Return the [x, y] coordinate for the center point of the cell that contains the specified text.  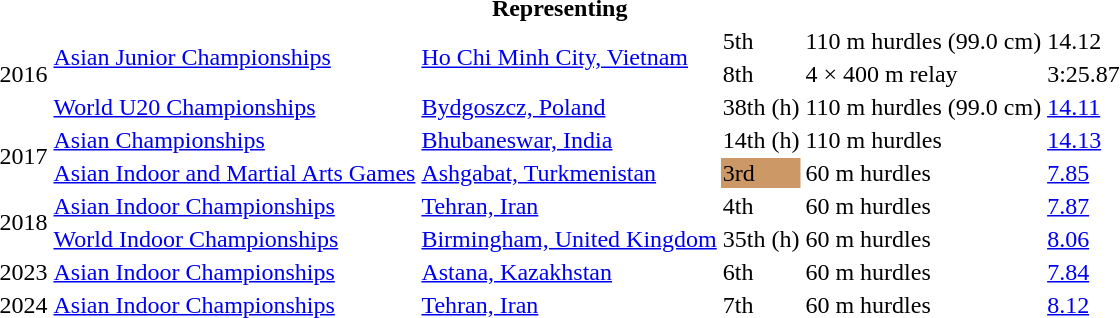
110 m hurdles [924, 140]
Asian Indoor and Martial Arts Games [234, 173]
35th (h) [761, 239]
4th [761, 206]
Tehran, Iran [569, 206]
Ashgabat, Turkmenistan [569, 173]
World Indoor Championships [234, 239]
6th [761, 272]
Asian Junior Championships [234, 58]
World U20 Championships [234, 107]
14th (h) [761, 140]
38th (h) [761, 107]
Bhubaneswar, India [569, 140]
Asian Championships [234, 140]
Astana, Kazakhstan [569, 272]
5th [761, 41]
Ho Chi Minh City, Vietnam [569, 58]
3rd [761, 173]
Bydgoszcz, Poland [569, 107]
4 × 400 m relay [924, 74]
Birmingham, United Kingdom [569, 239]
8th [761, 74]
